Pinpoint the cell where the given text exists, returning its (X, Y) midpoint coordinate. 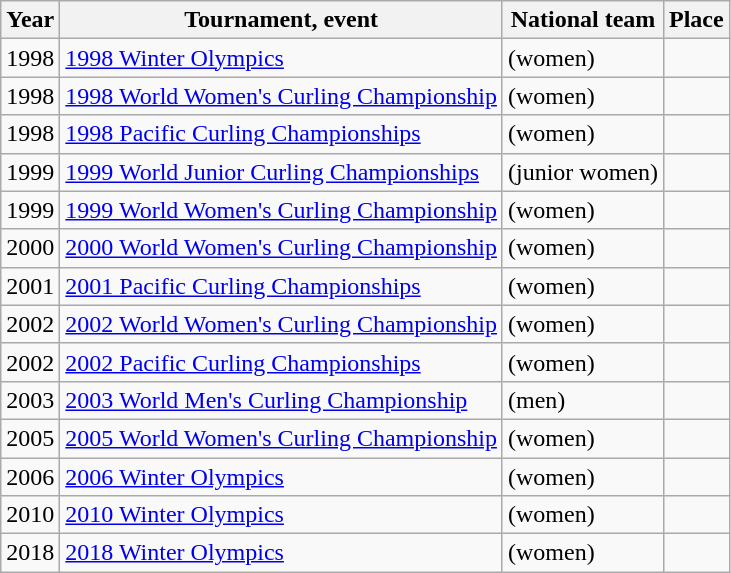
2005 World Women's Curling Championship (282, 438)
2001 Pacific Curling Championships (282, 286)
Tournament, event (282, 20)
2003 (30, 400)
2018 (30, 553)
2002 World Women's Curling Championship (282, 324)
2001 (30, 286)
1998 World Women's Curling Championship (282, 96)
1999 World Women's Curling Championship (282, 210)
National team (582, 20)
(men) (582, 400)
Year (30, 20)
Place (696, 20)
1999 World Junior Curling Championships (282, 172)
2018 Winter Olympics (282, 553)
2005 (30, 438)
2003 World Men's Curling Championship (282, 400)
2006 (30, 477)
2006 Winter Olympics (282, 477)
2010 Winter Olympics (282, 515)
(junior women) (582, 172)
1998 Pacific Curling Championships (282, 134)
2010 (30, 515)
1998 Winter Olympics (282, 58)
2000 (30, 248)
2000 World Women's Curling Championship (282, 248)
2002 Pacific Curling Championships (282, 362)
